Capture the cell that displays the provided text and extract its [x, y] central coordinate. 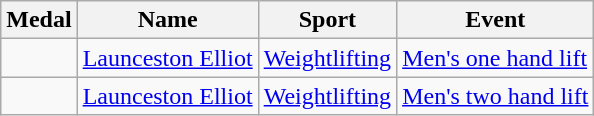
Medal [39, 20]
Men's two hand lift [496, 96]
Name [168, 20]
Event [496, 20]
Men's one hand lift [496, 58]
Sport [327, 20]
